Search for the cell housing the specified text and yield its (X, Y) center coordinate. 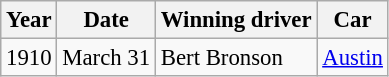
Date (106, 20)
March 31 (106, 58)
Bert Bronson (236, 58)
Austin (352, 58)
Car (352, 20)
Winning driver (236, 20)
Year (29, 20)
1910 (29, 58)
